Return (X, Y) of the center of cell containing provided text 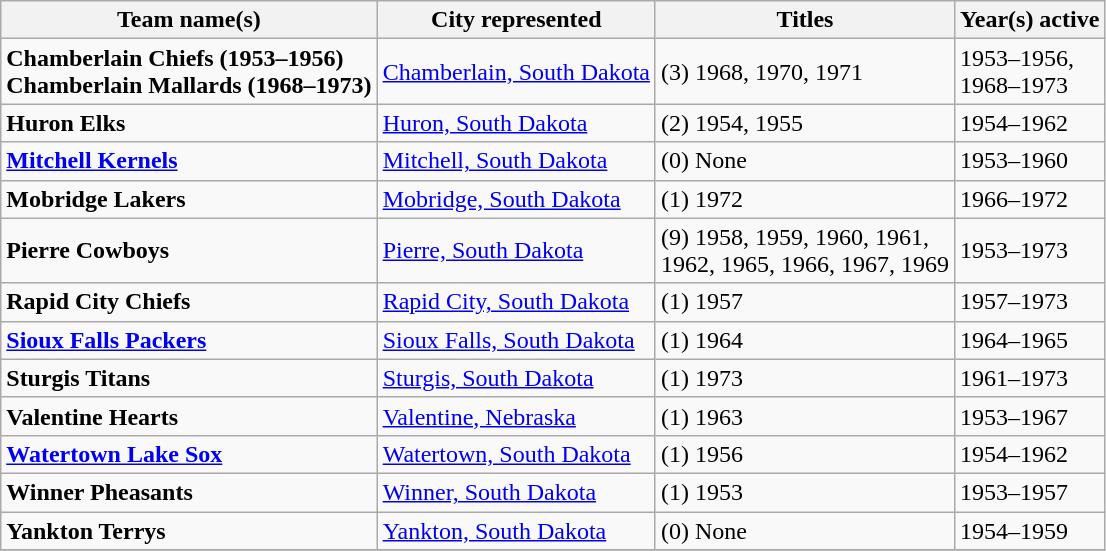
1953–1973 (1030, 250)
Huron Elks (189, 123)
City represented (516, 20)
Sturgis, South Dakota (516, 378)
(1) 1964 (804, 340)
Mobridge, South Dakota (516, 199)
Pierre, South Dakota (516, 250)
Rapid City Chiefs (189, 302)
Chamberlain Chiefs (1953–1956) Chamberlain Mallards (1968–1973) (189, 72)
(1) 1963 (804, 416)
(9) 1958, 1959, 1960, 1961, 1962, 1965, 1966, 1967, 1969 (804, 250)
(1) 1972 (804, 199)
1953–1957 (1030, 492)
(3) 1968, 1970, 1971 (804, 72)
Yankton, South Dakota (516, 531)
Rapid City, South Dakota (516, 302)
1966–1972 (1030, 199)
Sioux Falls, South Dakota (516, 340)
(2) 1954, 1955 (804, 123)
Sioux Falls Packers (189, 340)
Sturgis Titans (189, 378)
(1) 1953 (804, 492)
Winner Pheasants (189, 492)
Mitchell Kernels (189, 161)
Yankton Terrys (189, 531)
1964–1965 (1030, 340)
Titles (804, 20)
Valentine, Nebraska (516, 416)
Mobridge Lakers (189, 199)
(1) 1956 (804, 454)
(1) 1957 (804, 302)
1953–1967 (1030, 416)
Watertown, South Dakota (516, 454)
1953–1956, 1968–1973 (1030, 72)
Year(s) active (1030, 20)
Chamberlain, South Dakota (516, 72)
Mitchell, South Dakota (516, 161)
1954–1959 (1030, 531)
(1) 1973 (804, 378)
Team name(s) (189, 20)
Huron, South Dakota (516, 123)
1953–1960 (1030, 161)
1961–1973 (1030, 378)
Pierre Cowboys (189, 250)
Winner, South Dakota (516, 492)
1957–1973 (1030, 302)
Watertown Lake Sox (189, 454)
Valentine Hearts (189, 416)
